Provide the [X, Y] coordinate of the cell's center where the given text is located.  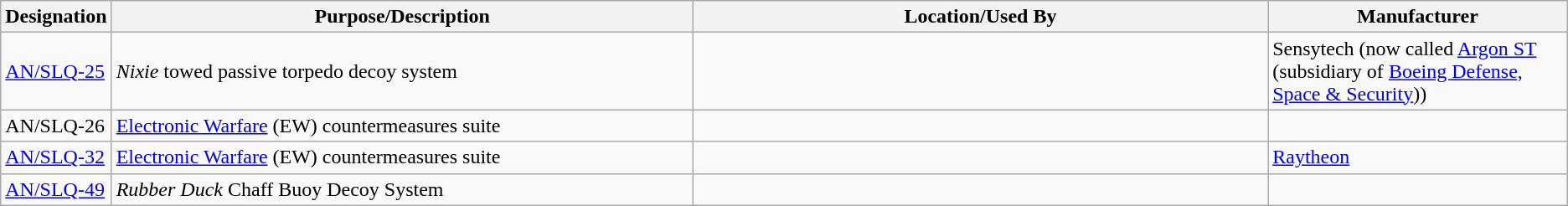
Rubber Duck Chaff Buoy Decoy System [402, 189]
Purpose/Description [402, 17]
Location/Used By [980, 17]
AN/SLQ-26 [56, 126]
Designation [56, 17]
Manufacturer [1418, 17]
AN/SLQ-49 [56, 189]
Sensytech (now called Argon ST (subsidiary of Boeing Defense, Space & Security)) [1418, 71]
Nixie towed passive torpedo decoy system [402, 71]
AN/SLQ-32 [56, 157]
AN/SLQ-25 [56, 71]
Raytheon [1418, 157]
